From the cell containing the given text, extract its center point as (X, Y) coordinate. 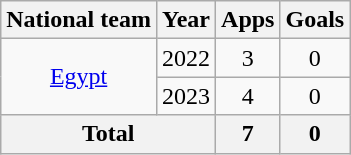
Egypt (79, 77)
4 (248, 96)
3 (248, 58)
Year (186, 20)
Goals (315, 20)
Total (108, 134)
7 (248, 134)
2023 (186, 96)
Apps (248, 20)
National team (79, 20)
2022 (186, 58)
